Locate the cell with the specified text and output its (X, Y) center coordinate. 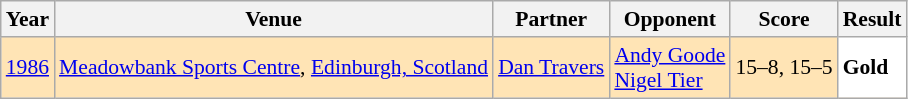
Score (784, 19)
Venue (274, 19)
Gold (872, 68)
1986 (28, 68)
15–8, 15–5 (784, 68)
Partner (551, 19)
Dan Travers (551, 68)
Year (28, 19)
Meadowbank Sports Centre, Edinburgh, Scotland (274, 68)
Andy Goode Nigel Tier (670, 68)
Opponent (670, 19)
Result (872, 19)
